For the text-containing cell, return its midpoint in [x, y] coordinate format. 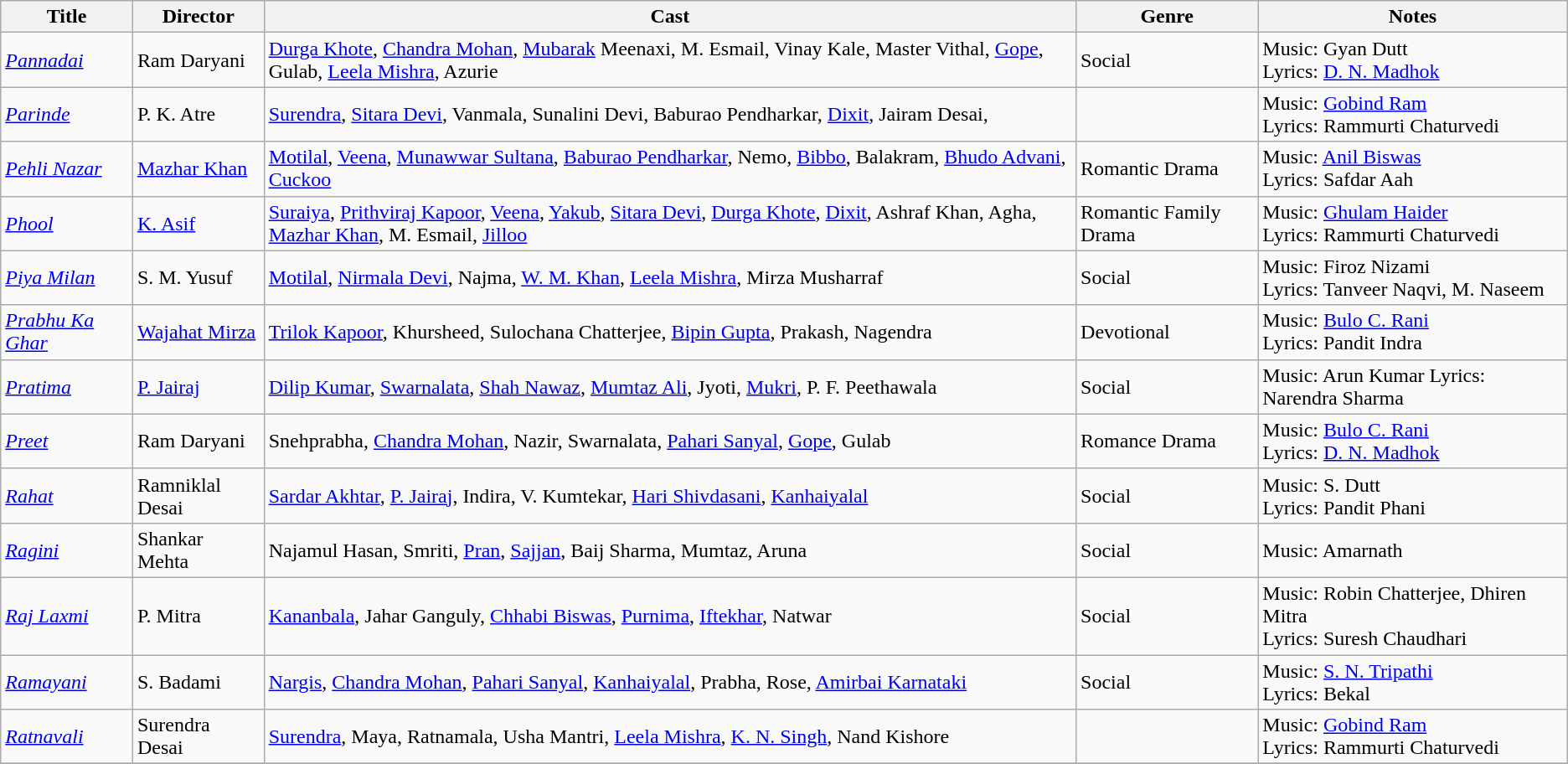
Music: Ghulam HaiderLyrics: Rammurti Chaturvedi [1412, 223]
Music: Amarnath [1412, 550]
Cast [670, 17]
Parinde [67, 114]
Piya Milan [67, 278]
P. Jairaj [198, 387]
Preet [67, 441]
Dilip Kumar, Swarnalata, Shah Nawaz, Mumtaz Ali, Jyoti, Mukri, P. F. Peethawala [670, 387]
Wajahat Mirza [198, 332]
Ratnavali [67, 737]
Music: S. DuttLyrics: Pandit Phani [1412, 496]
K. Asif [198, 223]
Motilal, Veena, Munawwar Sultana, Baburao Pendharkar, Nemo, Bibbo, Balakram, Bhudo Advani, Cuckoo [670, 169]
Music: S. N. TripathiLyrics: Bekal [1412, 682]
Music: Bulo C. RaniLyrics: Pandit Indra [1412, 332]
Rahat [67, 496]
S. M. Yusuf [198, 278]
Romantic Drama [1168, 169]
Notes [1412, 17]
S. Badami [198, 682]
Motilal, Nirmala Devi, Najma, W. M. Khan, Leela Mishra, Mirza Musharraf [670, 278]
Trilok Kapoor, Khursheed, Sulochana Chatterjee, Bipin Gupta, Prakash, Nagendra [670, 332]
Durga Khote, Chandra Mohan, Mubarak Meenaxi, M. Esmail, Vinay Kale, Master Vithal, Gope, Gulab, Leela Mishra, Azurie [670, 60]
Raj Laxmi [67, 616]
Nargis, Chandra Mohan, Pahari Sanyal, Kanhaiyalal, Prabha, Rose, Amirbai Karnataki [670, 682]
Shankar Mehta [198, 550]
Music: Robin Chatterjee, Dhiren MitraLyrics: Suresh Chaudhari [1412, 616]
Pannadai [67, 60]
Music: Gyan DuttLyrics: D. N. Madhok [1412, 60]
Devotional [1168, 332]
Kananbala, Jahar Ganguly, Chhabi Biswas, Purnima, Iftekhar, Natwar [670, 616]
Phool [67, 223]
Ramniklal Desai [198, 496]
Prabhu Ka Ghar [67, 332]
Ragini [67, 550]
Suraiya, Prithviraj Kapoor, Veena, Yakub, Sitara Devi, Durga Khote, Dixit, Ashraf Khan, Agha, Mazhar Khan, M. Esmail, Jilloo [670, 223]
Sardar Akhtar, P. Jairaj, Indira, V. Kumtekar, Hari Shivdasani, Kanhaiyalal [670, 496]
Ramayani [67, 682]
Romantic Family Drama [1168, 223]
Mazhar Khan [198, 169]
Music: Anil BiswasLyrics: Safdar Aah [1412, 169]
Director [198, 17]
P. Mitra [198, 616]
Music: Bulo C. RaniLyrics: D. N. Madhok [1412, 441]
Title [67, 17]
Snehprabha, Chandra Mohan, Nazir, Swarnalata, Pahari Sanyal, Gope, Gulab [670, 441]
Surendra Desai [198, 737]
Pehli Nazar [67, 169]
Genre [1168, 17]
Surendra, Maya, Ratnamala, Usha Mantri, Leela Mishra, K. N. Singh, Nand Kishore [670, 737]
Music: Firoz NizamiLyrics: Tanveer Naqvi, M. Naseem [1412, 278]
Pratima [67, 387]
Romance Drama [1168, 441]
Music: Arun Kumar Lyrics: Narendra Sharma [1412, 387]
Najamul Hasan, Smriti, Pran, Sajjan, Baij Sharma, Mumtaz, Aruna [670, 550]
P. K. Atre [198, 114]
Surendra, Sitara Devi, Vanmala, Sunalini Devi, Baburao Pendharkar, Dixit, Jairam Desai, [670, 114]
